Search for the cell housing the specified text and yield its [x, y] center coordinate. 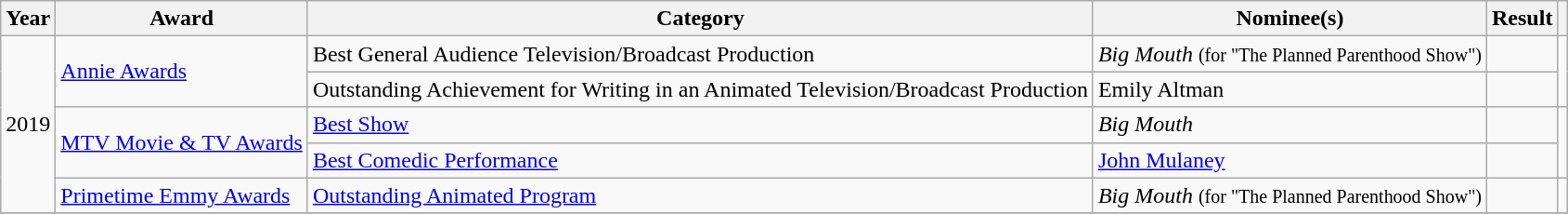
Outstanding Achievement for Writing in an Animated Television/Broadcast Production [700, 89]
Emily Altman [1289, 89]
Category [700, 19]
Best General Audience Television/Broadcast Production [700, 54]
Best Show [700, 125]
Outstanding Animated Program [700, 195]
Award [182, 19]
Nominee(s) [1289, 19]
MTV Movie & TV Awards [182, 142]
Big Mouth [1289, 125]
Result [1523, 19]
Best Comedic Performance [700, 160]
Annie Awards [182, 72]
Year [28, 19]
John Mulaney [1289, 160]
2019 [28, 125]
Primetime Emmy Awards [182, 195]
